Return the (x, y) coordinate for the center point of the cell that contains the specified text.  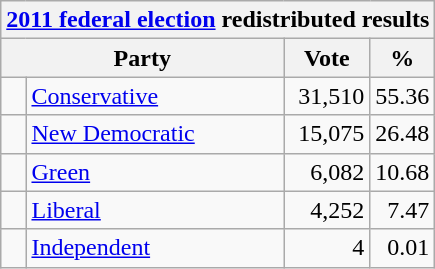
26.48 (402, 134)
6,082 (327, 172)
31,510 (327, 96)
Party (142, 58)
Liberal (155, 210)
2011 federal election redistributed results (218, 20)
Conservative (155, 96)
Independent (155, 248)
Green (155, 172)
% (402, 58)
New Democratic (155, 134)
0.01 (402, 248)
Vote (327, 58)
55.36 (402, 96)
10.68 (402, 172)
4 (327, 248)
7.47 (402, 210)
4,252 (327, 210)
15,075 (327, 134)
